Determine the (x, y) coordinate at the center of the cell enclosing the given text.  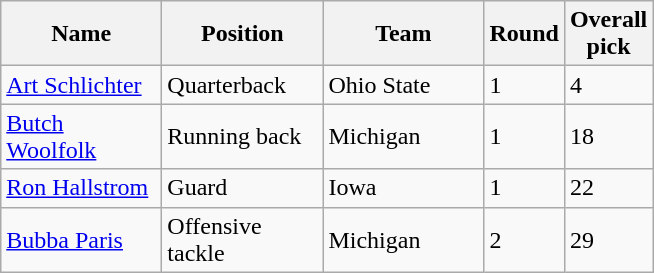
Ron Hallstrom (82, 188)
Ohio State (404, 85)
Art Schlichter (82, 85)
Overall pick (608, 34)
29 (608, 240)
18 (608, 136)
Team (404, 34)
Bubba Paris (82, 240)
Running back (242, 136)
Round (524, 34)
Name (82, 34)
4 (608, 85)
Offensive tackle (242, 240)
Guard (242, 188)
Iowa (404, 188)
22 (608, 188)
Quarterback (242, 85)
Position (242, 34)
2 (524, 240)
Butch Woolfolk (82, 136)
